Pinpoint the cell where the given text exists, returning its [X, Y] midpoint coordinate. 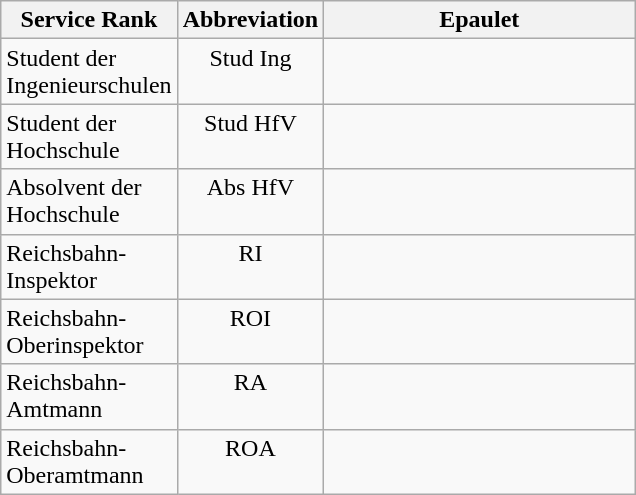
Reichsbahn-Oberamtmann [89, 462]
Reichsbahn-Amtmann [89, 396]
Stud HfV [250, 136]
Stud Ing [250, 72]
Abbreviation [250, 20]
ROA [250, 462]
Abs HfV [250, 202]
Service Rank [89, 20]
Student der Hochschule [89, 136]
Epaulet [480, 20]
Reichsbahn-Oberinspektor [89, 332]
Reichsbahn-Inspektor [89, 266]
RA [250, 396]
RI [250, 266]
Absolvent der Hochschule [89, 202]
ROI [250, 332]
Student der Ingenieurschulen [89, 72]
